For the text-containing cell, return its midpoint in [X, Y] coordinate format. 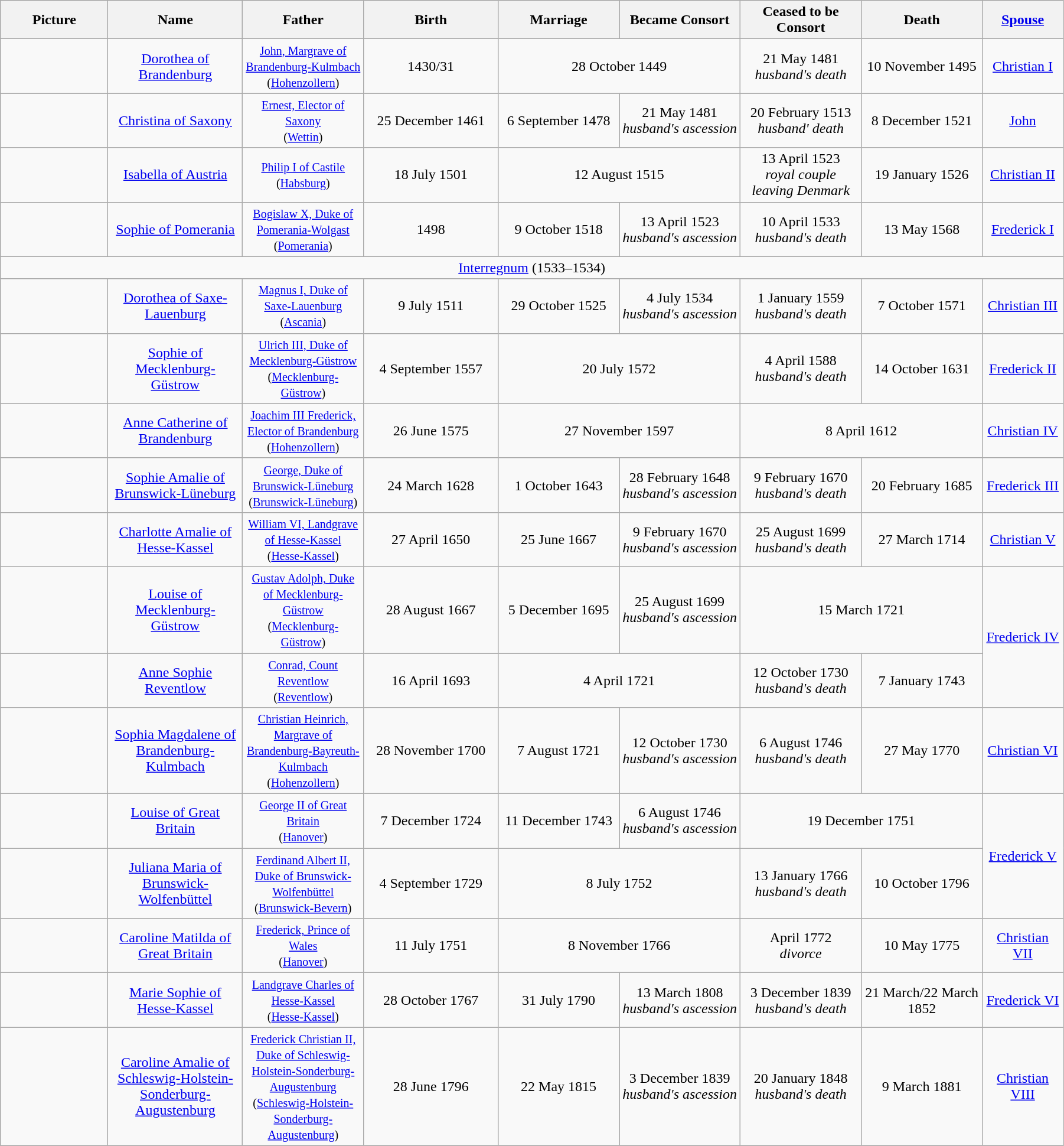
Christian IV [1023, 431]
4 September 1729 [431, 884]
4 September 1557 [431, 369]
27 April 1650 [431, 539]
6 August 1746husband's ascession [680, 821]
15 March 1721 [861, 610]
28 November 1700 [431, 751]
Marriage [559, 20]
5 December 1695 [559, 610]
Dorothea of Saxe-Lauenburg [175, 306]
18 July 1501 [431, 175]
Spouse [1023, 20]
Interregnum (1533–1534) [532, 268]
4 April 1721 [619, 681]
13 April 1523husband's ascession [680, 229]
20 February 1685 [922, 485]
Sophie Amalie of Brunswick-Lüneburg [175, 485]
Ferdinand Albert II, Duke of Brunswick-Wolfenbüttel(Brunswick-Bevern) [303, 884]
20 July 1572 [619, 369]
Bogislaw X, Duke of Pomerania-Wolgast(Pomerania) [303, 229]
William VI, Landgrave of Hesse-Kassel(Hesse-Kassel) [303, 539]
24 March 1628 [431, 485]
7 January 1743 [922, 681]
Christina of Saxony [175, 121]
8 December 1521 [922, 121]
Caroline Amalie of Schleswig-Holstein-Sonderburg-Augustenburg [175, 1086]
Frederick Christian II, Duke of Schleswig-Holstein-Sonderburg-Augustenburg(Schleswig-Holstein-Sonderburg-Augustenburg) [303, 1086]
31 July 1790 [559, 1000]
12 October 1730 husband's ascession [680, 751]
9 July 1511 [431, 306]
Christian VI [1023, 751]
20 February 1513 husband' death [801, 121]
Dorothea of Brandenburg [175, 66]
Became Consort [680, 20]
Father [303, 20]
April 1772 divorce [801, 946]
7 December 1724 [431, 821]
6 September 1478 [559, 121]
Louise of Mecklenburg-Güstrow [175, 610]
7 October 1571 [922, 306]
Christian II [1023, 175]
6 August 1746husband's death [801, 751]
Juliana Maria of Brunswick-Wolfenbüttel [175, 884]
Frederick VI [1023, 1000]
11 December 1743 [559, 821]
Magnus I, Duke of Saxe-Lauenburg(Ascania) [303, 306]
13 March 1808husband's ascession [680, 1000]
Death [922, 20]
John, Margrave of Brandenburg-Kulmbach(Hohenzollern) [303, 66]
8 July 1752 [619, 884]
21 May 1481husband's death [801, 66]
14 October 1631 [922, 369]
12 October 1730husband's death [801, 681]
Conrad, Count Reventlow(Reventlow) [303, 681]
10 October 1796 [922, 884]
Birth [431, 20]
9 February 1670 husband's ascession [680, 539]
Christian Heinrich, Margrave of Brandenburg-Bayreuth-Kulmbach(Hohenzollern) [303, 751]
Ceased to be Consort [801, 20]
Anne Catherine of Brandenburg [175, 431]
4 July 1534husband's ascession [680, 306]
1430/31 [431, 66]
8 April 1612 [861, 431]
9 October 1518 [559, 229]
25 August 1699husband's ascession [680, 610]
Frederick, Prince of Wales(Hanover) [303, 946]
28 October 1449 [619, 66]
Charlotte Amalie of Hesse-Kassel [175, 539]
Caroline Matilda of Great Britain [175, 946]
27 November 1597 [619, 431]
19 January 1526 [922, 175]
Frederick IV [1023, 637]
4 April 1588husband's death [801, 369]
26 June 1575 [431, 431]
25 June 1667 [559, 539]
21 March/22 March 1852 [922, 1000]
1498 [431, 229]
13 May 1568 [922, 229]
Sophie of Mecklenburg-Güstrow [175, 369]
1 January 1559 husband's death [801, 306]
Anne Sophie Reventlow [175, 681]
19 December 1751 [861, 821]
10 April 1533husband's death [801, 229]
Sophia Magdalene of Brandenburg-Kulmbach [175, 751]
29 October 1525 [559, 306]
9 March 1881 [922, 1086]
13 April 1523royal couple leaving Denmark [801, 175]
Frederick I [1023, 229]
Christian VII [1023, 946]
Picture [54, 20]
Christian VIII [1023, 1086]
10 May 1775 [922, 946]
Sophie of Pomerania [175, 229]
10 November 1495 [922, 66]
20 January 1848husband's death [801, 1086]
8 November 1766 [619, 946]
Marie Sophie of Hesse-Kassel [175, 1000]
Ulrich III, Duke of Mecklenburg-Güstrow(Mecklenburg-Güstrow) [303, 369]
George II of Great Britain(Hanover) [303, 821]
Frederick V [1023, 857]
Landgrave Charles of Hesse-Kassel(Hesse-Kassel) [303, 1000]
28 June 1796 [431, 1086]
22 May 1815 [559, 1086]
Frederick III [1023, 485]
Ernest, Elector of Saxony(Wettin) [303, 121]
Louise of Great Britain [175, 821]
Philip I of Castile(Habsburg) [303, 175]
3 December 1839husband's death [801, 1000]
7 August 1721 [559, 751]
Christian III [1023, 306]
George, Duke of Brunswick-Lüneburg(Brunswick-Lüneburg) [303, 485]
3 December 1839husband's ascession [680, 1086]
Isabella of Austria [175, 175]
13 January 1766 husband's death [801, 884]
21 May 1481husband's ascession [680, 121]
28 February 1648 husband's ascession [680, 485]
25 August 1699 husband's death [801, 539]
Name [175, 20]
9 February 1670 husband's death [801, 485]
Gustav Adolph, Duke of Mecklenburg-Güstrow(Mecklenburg-Güstrow) [303, 610]
28 August 1667 [431, 610]
Frederick II [1023, 369]
1 October 1643 [559, 485]
12 August 1515 [619, 175]
16 April 1693 [431, 681]
11 July 1751 [431, 946]
Christian V [1023, 539]
25 December 1461 [431, 121]
Joachim III Frederick, Elector of Brandenburg(Hohenzollern) [303, 431]
Christian I [1023, 66]
John [1023, 121]
27 May 1770 [922, 751]
27 March 1714 [922, 539]
28 October 1767 [431, 1000]
